Capture the cell that displays the provided text and extract its (x, y) central coordinate. 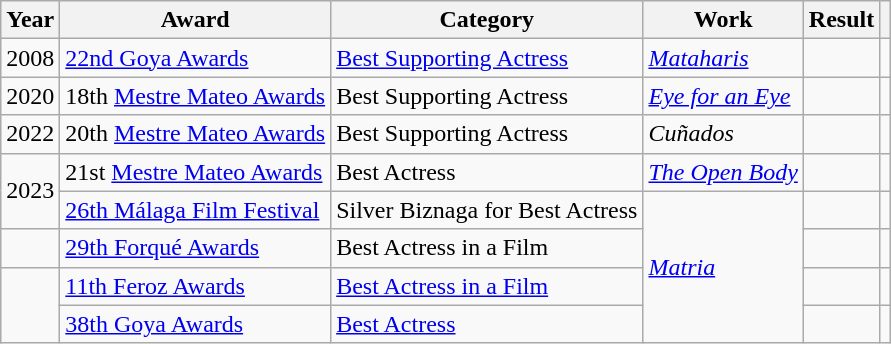
2020 (30, 96)
29th Forqué Awards (196, 248)
Eye for an Eye (723, 96)
Mataharis (723, 58)
The Open Body (723, 172)
21st Mestre Mateo Awards (196, 172)
22nd Goya Awards (196, 58)
Award (196, 20)
26th Málaga Film Festival (196, 210)
2023 (30, 191)
2022 (30, 134)
20th Mestre Mateo Awards (196, 134)
Cuñados (723, 134)
2008 (30, 58)
Work (723, 20)
38th Goya Awards (196, 324)
Silver Biznaga for Best Actress (487, 210)
Category (487, 20)
Result (841, 20)
18th Mestre Mateo Awards (196, 96)
Year (30, 20)
Matria (723, 267)
11th Feroz Awards (196, 286)
